Return [X, Y] of the center of cell containing provided text 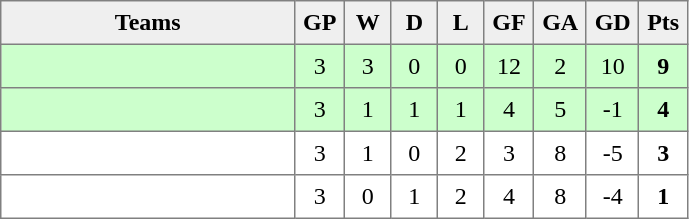
L [461, 23]
GA [560, 23]
Teams [148, 23]
Pts [663, 23]
-1 [612, 110]
-4 [612, 197]
W [368, 23]
5 [560, 110]
12 [509, 66]
9 [663, 66]
GF [509, 23]
GD [612, 23]
D [414, 23]
10 [612, 66]
GP [320, 23]
-5 [612, 153]
